Detect which cell encompasses the target text, then output its [x, y] center coordinate. 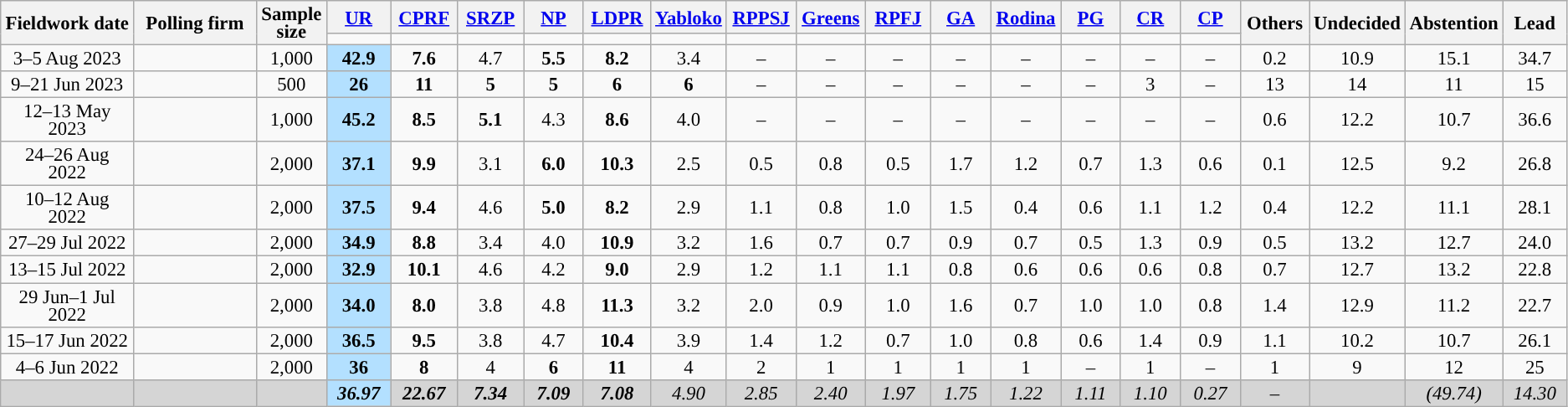
8.6 [617, 121]
CP [1211, 17]
9 [1357, 367]
1.7 [961, 164]
(49.74) [1454, 393]
10.2 [1357, 340]
1.5 [961, 208]
9.5 [424, 340]
Polling firm [195, 23]
12 [1454, 367]
34.7 [1535, 59]
Samplesize [291, 23]
9.9 [424, 164]
15–17 Jun 2022 [67, 340]
12.9 [1357, 305]
6.0 [554, 164]
7.6 [424, 59]
4–6 Jun 2022 [67, 367]
Undecided [1357, 23]
5.5 [554, 59]
27–29 Jul 2022 [67, 243]
1.11 [1091, 393]
LDPR [617, 17]
Rodina [1026, 17]
8.8 [424, 243]
5.1 [490, 121]
36.5 [359, 340]
9.4 [424, 208]
36.6 [1535, 121]
26 [359, 85]
36 [359, 367]
11.3 [617, 305]
3–5 Aug 2023 [67, 59]
9–21 Jun 2023 [67, 85]
14 [1357, 85]
4.3 [554, 121]
Yabloko [689, 17]
8 [424, 367]
UR [359, 17]
RPFJ [898, 17]
8.5 [424, 121]
22.67 [424, 393]
3.9 [689, 340]
0.2 [1274, 59]
SRZP [490, 17]
PG [1091, 17]
CPRF [424, 17]
28.1 [1535, 208]
Fieldwork date [67, 23]
11.2 [1454, 305]
12–13 May 2023 [67, 121]
1.75 [961, 393]
32.9 [359, 270]
8.0 [424, 305]
1.10 [1150, 393]
0.1 [1274, 164]
26.8 [1535, 164]
34.0 [359, 305]
24–26 Aug 2022 [67, 164]
29 Jun–1 Jul 2022 [67, 305]
10.4 [617, 340]
9.0 [617, 270]
36.97 [359, 393]
2.0 [761, 305]
5.0 [554, 208]
RPPSJ [761, 17]
22.8 [1535, 270]
22.7 [1535, 305]
14.30 [1535, 393]
Lead [1535, 23]
4.2 [554, 270]
25 [1535, 367]
7.34 [490, 393]
34.9 [359, 243]
10.1 [424, 270]
2.85 [761, 393]
10.3 [617, 164]
Others [1274, 23]
2.40 [830, 393]
3 [1150, 85]
12.5 [1357, 164]
Greens [830, 17]
37.1 [359, 164]
45.2 [359, 121]
11.1 [1454, 208]
NP [554, 17]
9.2 [1454, 164]
26.1 [1535, 340]
15.1 [1454, 59]
500 [291, 85]
0.27 [1211, 393]
3.1 [490, 164]
15 [1535, 85]
4.90 [689, 393]
42.9 [359, 59]
4.8 [554, 305]
10–12 Aug 2022 [67, 208]
7.08 [617, 393]
1.97 [898, 393]
24.0 [1535, 243]
CR [1150, 17]
13 [1274, 85]
13–15 Jul 2022 [67, 270]
2 [761, 367]
2.5 [689, 164]
37.5 [359, 208]
Abstention [1454, 23]
GA [961, 17]
1.22 [1026, 393]
7.09 [554, 393]
